Identify which cell holds the provided text, then report its [x, y] central coordinate. 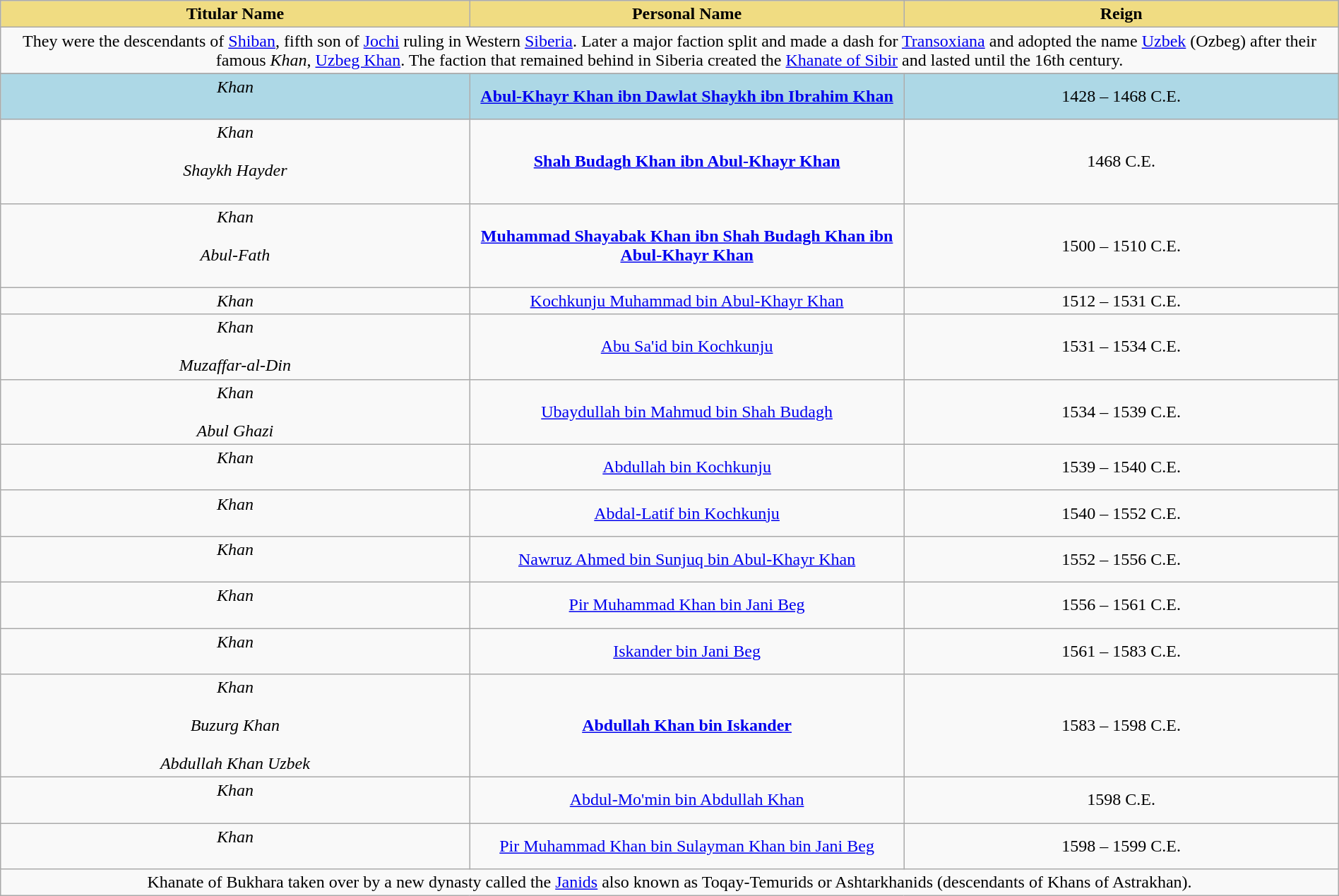
1598 – 1599 C.E. [1121, 846]
Kochkunju Muhammad bin Abul-Khayr Khan [686, 301]
Abdullah Khan bin Iskander [686, 726]
Abdal-Latif bin Kochkunju [686, 513]
Ubaydullah bin Mahmud bin Shah Budagh [686, 412]
1539 – 1540 C.E. [1121, 467]
Pir Muhammad Khan bin Sulayman Khan bin Jani Beg [686, 846]
Khanate of Bukhara taken over by a new dynasty called the Janids also known as Toqay-Temurids or Ashtarkhanids (descendants of Khans of Astrakhan). [669, 883]
1583 – 1598 C.E. [1121, 726]
1512 – 1531 C.E. [1121, 301]
Nawruz Ahmed bin Sunjuq bin Abul-Khayr Khan [686, 559]
Titular Name [235, 14]
Khan Abul Ghazi [235, 412]
1531 – 1534 C.E. [1121, 347]
1428 – 1468 C.E. [1121, 96]
1468 C.E. [1121, 161]
Khan Abul-Fath [235, 246]
Abul-Khayr Khan ibn Dawlat Shaykh ibn Ibrahim Khan [686, 96]
1540 – 1552 C.E. [1121, 513]
Muhammad Shayabak Khan ibn Shah Budagh Khan ibn Abul-Khayr Khan [686, 246]
Abdullah bin Kochkunju [686, 467]
Shah Budagh Khan ibn Abul-Khayr Khan [686, 161]
Abu Sa'id bin Kochkunju [686, 347]
Iskander bin Jani Beg [686, 651]
1561 – 1583 C.E. [1121, 651]
Khan Muzaffar-al-Din [235, 347]
Khan Shaykh Hayder [235, 161]
Pir Muhammad Khan bin Jani Beg [686, 604]
Abdul-Mo'min bin Abdullah Khan [686, 801]
Khan Buzurg Khan Abdullah Khan Uzbek [235, 726]
1556 – 1561 C.E. [1121, 604]
1598 C.E. [1121, 801]
1552 – 1556 C.E. [1121, 559]
Personal Name [686, 14]
1500 – 1510 C.E. [1121, 246]
1534 – 1539 C.E. [1121, 412]
Reign [1121, 14]
